Return (X, Y) of the center of cell containing provided text 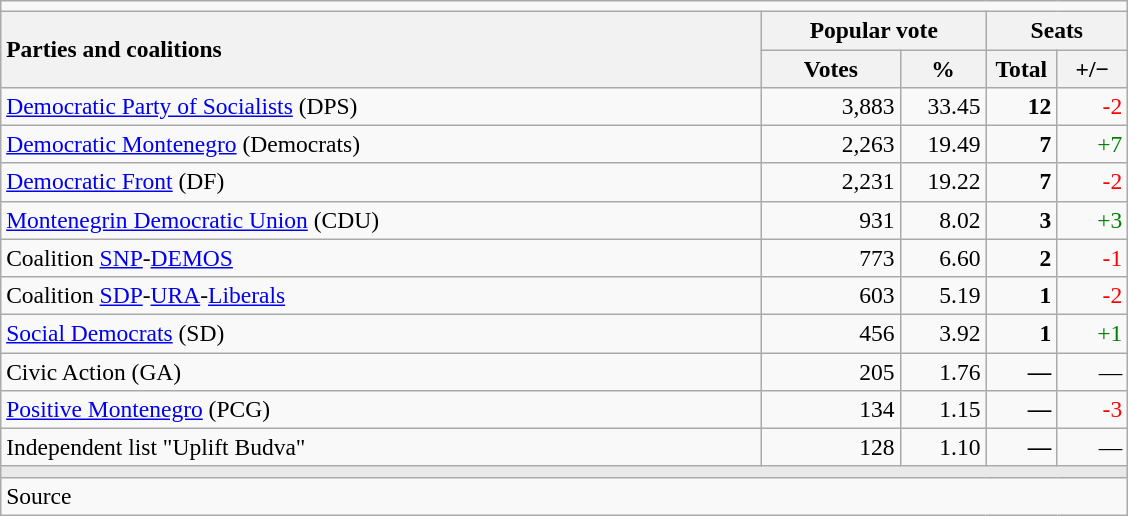
+1 (1092, 333)
Total (1022, 68)
+7 (1092, 144)
-1 (1092, 258)
603 (831, 295)
Social Democrats (SD) (382, 333)
Source (564, 496)
1.76 (943, 371)
Seats (1057, 30)
773 (831, 258)
33.45 (943, 106)
Coalition SNP-DEMOS (382, 258)
3.92 (943, 333)
+3 (1092, 220)
5.19 (943, 295)
Democratic Front (DF) (382, 182)
1.15 (943, 409)
Votes (831, 68)
8.02 (943, 220)
3 (1022, 220)
-3 (1092, 409)
Independent list "Uplift Budva" (382, 447)
Positive Montenegro (PCG) (382, 409)
Democratic Montenegro (Democrats) (382, 144)
19.49 (943, 144)
134 (831, 409)
6.60 (943, 258)
931 (831, 220)
2,263 (831, 144)
1.10 (943, 447)
205 (831, 371)
Popular vote (874, 30)
% (943, 68)
3,883 (831, 106)
Democratic Party of Socialists (DPS) (382, 106)
2,231 (831, 182)
128 (831, 447)
Montenegrin Democratic Union (CDU) (382, 220)
Civic Action (GA) (382, 371)
+/− (1092, 68)
2 (1022, 258)
12 (1022, 106)
Parties and coalitions (382, 49)
19.22 (943, 182)
Coalition SDP-URA-Liberals (382, 295)
456 (831, 333)
